Extract the (X, Y) coordinate from the center of the cell holding the provided text.  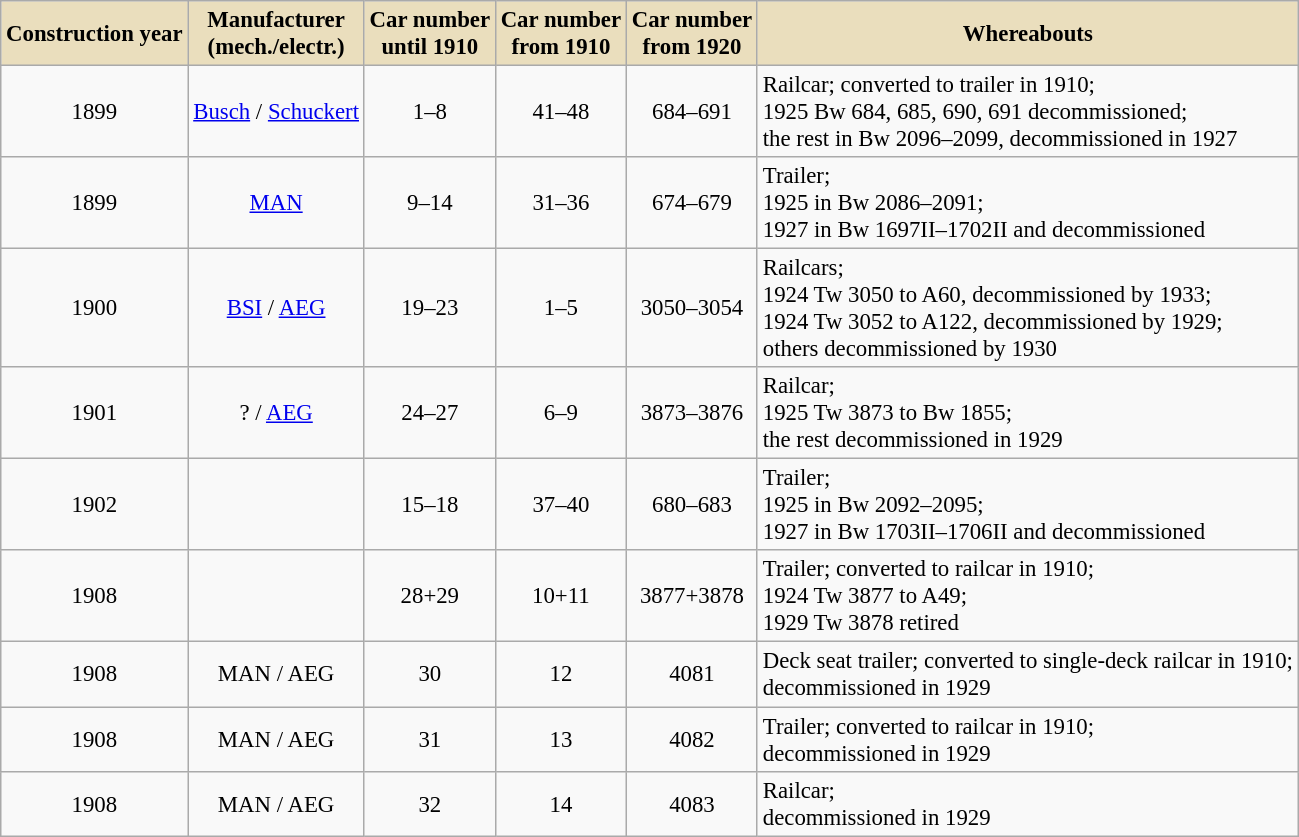
Trailer;1925 in Bw 2086–2091;1927 in Bw 1697II–1702II and decommissioned (1028, 203)
Car numberuntil 1910 (430, 34)
10+11 (560, 596)
Car numberfrom 1920 (692, 34)
6–9 (560, 413)
674–679 (692, 203)
15–18 (430, 505)
Trailer;1925 in Bw 2092–2095;1927 in Bw 1703II–1706II and decommissioned (1028, 505)
14 (560, 804)
32 (430, 804)
1–5 (560, 308)
9–14 (430, 203)
Whereabouts (1028, 34)
12 (560, 674)
Trailer; converted to railcar in 1910;decommissioned in 1929 (1028, 740)
28+29 (430, 596)
3877+3878 (692, 596)
41–48 (560, 112)
19–23 (430, 308)
Railcar;decommissioned in 1929 (1028, 804)
Construction year (94, 34)
Trailer; converted to railcar in 1910;1924 Tw 3877 to A49;1929 Tw 3878 retired (1028, 596)
Car numberfrom 1910 (560, 34)
Busch / Schuckert (276, 112)
MAN (276, 203)
4081 (692, 674)
24–27 (430, 413)
1–8 (430, 112)
4082 (692, 740)
30 (430, 674)
13 (560, 740)
3873–3876 (692, 413)
BSI / AEG (276, 308)
Manufacturer(mech./electr.) (276, 34)
Railcar; converted to trailer in 1910;1925 Bw 684, 685, 690, 691 decommissioned;the rest in Bw 2096–2099, decommissioned in 1927 (1028, 112)
31–36 (560, 203)
Deck seat trailer; converted to single-deck railcar in 1910;decommissioned in 1929 (1028, 674)
1902 (94, 505)
31 (430, 740)
1900 (94, 308)
1901 (94, 413)
? / AEG (276, 413)
Railcars;1924 Tw 3050 to A60, decommissioned by 1933;1924 Tw 3052 to A122, decommissioned by 1929;others decommissioned by 1930 (1028, 308)
37–40 (560, 505)
684–691 (692, 112)
Railcar;1925 Tw 3873 to Bw 1855;the rest decommissioned in 1929 (1028, 413)
680–683 (692, 505)
3050–3054 (692, 308)
4083 (692, 804)
